Output the (X, Y) coordinate of the center of the cell containing the given text.  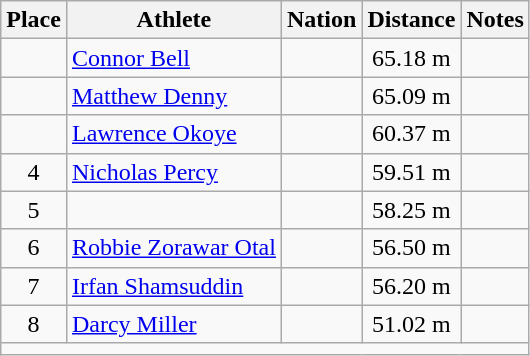
Athlete (174, 20)
Connor Bell (174, 58)
Darcy Miller (174, 324)
8 (34, 324)
Notes (495, 20)
6 (34, 248)
4 (34, 172)
56.20 m (412, 286)
58.25 m (412, 210)
65.09 m (412, 96)
56.50 m (412, 248)
51.02 m (412, 324)
Irfan Shamsuddin (174, 286)
5 (34, 210)
60.37 m (412, 134)
59.51 m (412, 172)
65.18 m (412, 58)
Lawrence Okoye (174, 134)
Distance (412, 20)
Nicholas Percy (174, 172)
7 (34, 286)
Nation (321, 20)
Place (34, 20)
Matthew Denny (174, 96)
Robbie Zorawar Otal (174, 248)
